Capture the cell that displays the provided text and extract its [X, Y] central coordinate. 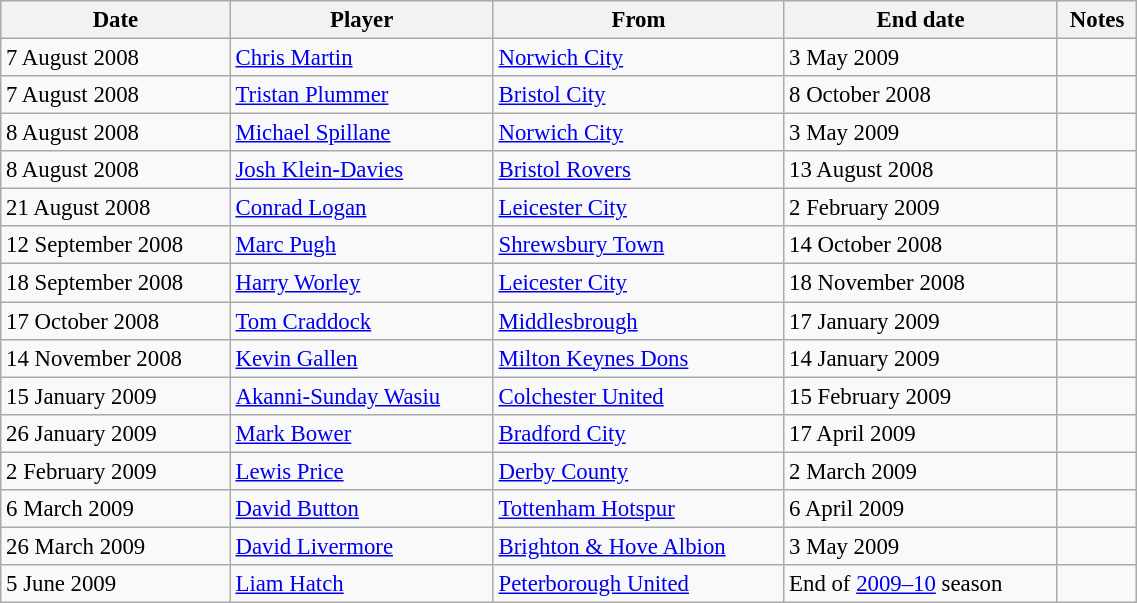
21 August 2008 [116, 208]
8 October 2008 [921, 95]
Liam Hatch [362, 584]
Shrewsbury Town [638, 245]
17 October 2008 [116, 321]
Peterborough United [638, 584]
David Livermore [362, 546]
Derby County [638, 471]
Tristan Plummer [362, 95]
17 April 2009 [921, 433]
Michael Spillane [362, 133]
Tottenham Hotspur [638, 509]
14 October 2008 [921, 245]
15 February 2009 [921, 396]
2 March 2009 [921, 471]
Brighton & Hove Albion [638, 546]
15 January 2009 [116, 396]
Marc Pugh [362, 245]
18 November 2008 [921, 283]
Notes [1097, 20]
Colchester United [638, 396]
Bradford City [638, 433]
Tom Craddock [362, 321]
26 March 2009 [116, 546]
Bristol City [638, 95]
Mark Bower [362, 433]
Harry Worley [362, 283]
6 April 2009 [921, 509]
David Button [362, 509]
From [638, 20]
Middlesbrough [638, 321]
14 November 2008 [116, 358]
12 September 2008 [116, 245]
13 August 2008 [921, 170]
5 June 2009 [116, 584]
Player [362, 20]
18 September 2008 [116, 283]
End of 2009–10 season [921, 584]
Chris Martin [362, 58]
26 January 2009 [116, 433]
Josh Klein-Davies [362, 170]
Bristol Rovers [638, 170]
Conrad Logan [362, 208]
Akanni-Sunday Wasiu [362, 396]
Lewis Price [362, 471]
Date [116, 20]
End date [921, 20]
6 March 2009 [116, 509]
14 January 2009 [921, 358]
17 January 2009 [921, 321]
Milton Keynes Dons [638, 358]
Kevin Gallen [362, 358]
